Locate the cell with the specified text and output its [X, Y] center coordinate. 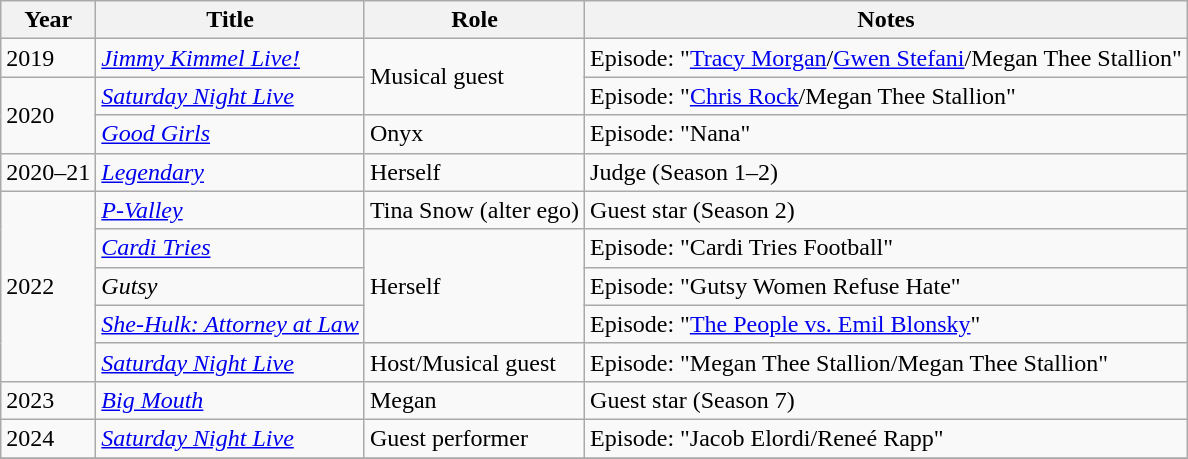
Gutsy [230, 286]
Episode: "Tracy Morgan/Gwen Stefani/Megan Thee Stallion" [886, 58]
Good Girls [230, 134]
Guest star (Season 2) [886, 210]
Episode: "Megan Thee Stallion/Megan Thee Stallion" [886, 362]
Musical guest [474, 77]
Onyx [474, 134]
Episode: "Nana" [886, 134]
Role [474, 20]
Episode: "Jacob Elordi/Reneé Rapp" [886, 438]
Host/Musical guest [474, 362]
Cardi Tries [230, 248]
Year [48, 20]
2024 [48, 438]
Episode: "Gutsy Women Refuse Hate" [886, 286]
2022 [48, 286]
Tina Snow (alter ego) [474, 210]
Episode: "Chris Rock/Megan Thee Stallion" [886, 96]
Title [230, 20]
2020–21 [48, 172]
Guest performer [474, 438]
2023 [48, 400]
She-Hulk: Attorney at Law [230, 324]
2020 [48, 115]
Episode: "Cardi Tries Football" [886, 248]
Judge (Season 1–2) [886, 172]
Legendary [230, 172]
2019 [48, 58]
Megan [474, 400]
Notes [886, 20]
Jimmy Kimmel Live! [230, 58]
Guest star (Season 7) [886, 400]
P-Valley [230, 210]
Episode: "The People vs. Emil Blonsky" [886, 324]
Big Mouth [230, 400]
